Locate the cell with the specified text and output its [x, y] center coordinate. 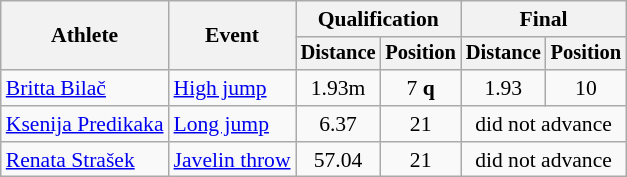
Final [544, 19]
Athlete [85, 36]
Event [232, 36]
Long jump [232, 124]
Ksenija Predikaka [85, 124]
7 q [420, 88]
did not advance [544, 124]
6.37 [338, 124]
Qualification [378, 19]
1.93m [338, 88]
High jump [232, 88]
21 [420, 124]
10 [586, 88]
Britta Bilač [85, 88]
1.93 [504, 88]
